Search for the cell housing the specified text and yield its (x, y) center coordinate. 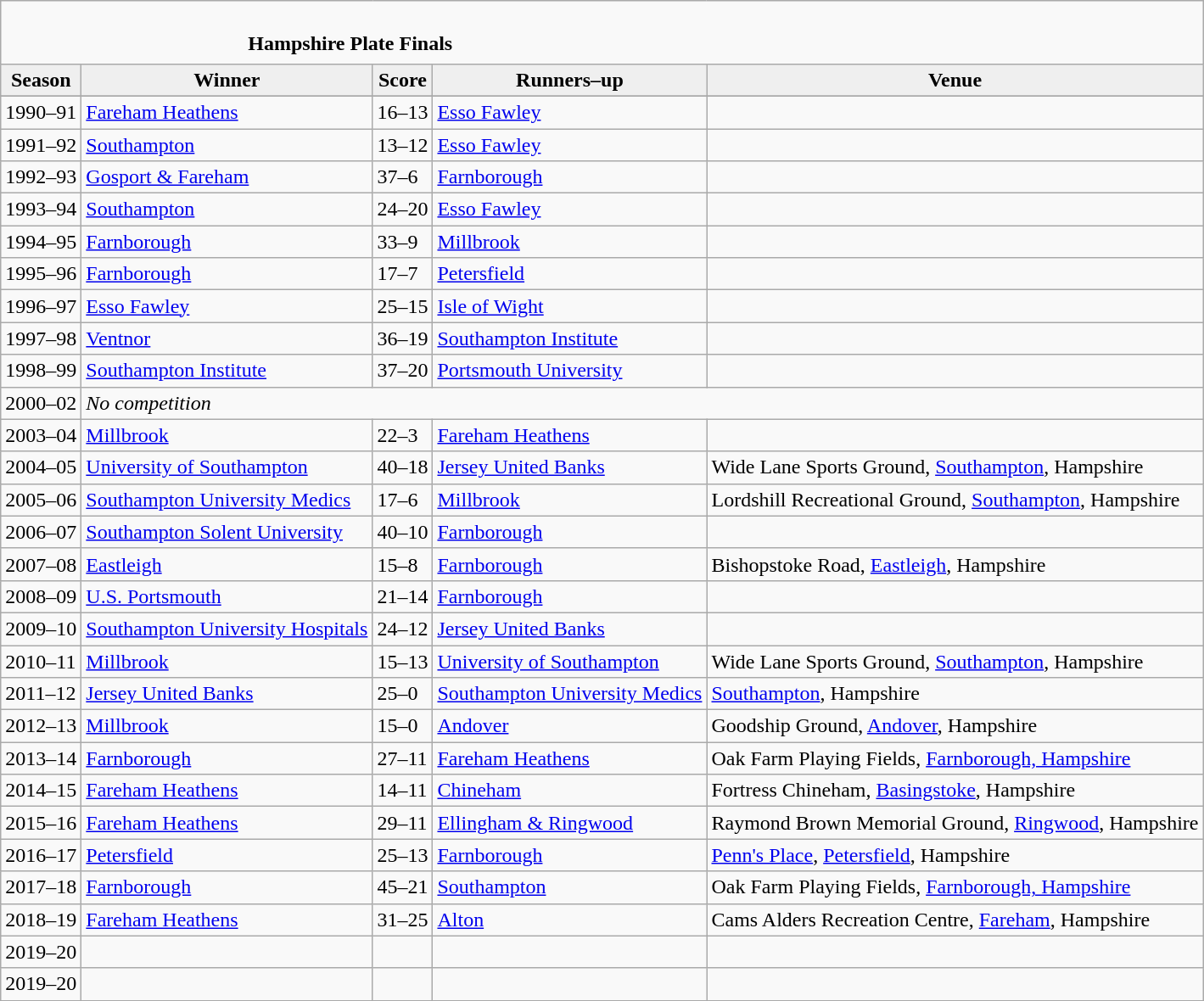
Southampton, Hampshire (955, 694)
1996–97 (41, 306)
Goodship Ground, Andover, Hampshire (955, 726)
2010–11 (41, 661)
29–11 (402, 823)
2006–07 (41, 532)
37–20 (402, 371)
1995–96 (41, 274)
27–11 (402, 758)
14–11 (402, 791)
15–0 (402, 726)
2014–15 (41, 791)
1994–95 (41, 242)
17–6 (402, 500)
2007–08 (41, 564)
2017–18 (41, 887)
17–7 (402, 274)
25–0 (402, 694)
15–8 (402, 564)
Raymond Brown Memorial Ground, Ringwood, Hampshire (955, 823)
Runners–up (570, 80)
25–13 (402, 855)
Venue (955, 80)
1993–94 (41, 210)
2016–17 (41, 855)
Portsmouth University (570, 371)
15–13 (402, 661)
Gosport & Fareham (227, 177)
Chineham (570, 791)
37–6 (402, 177)
Lordshill Recreational Ground, Southampton, Hampshire (955, 500)
2003–04 (41, 435)
Eastleigh (227, 564)
1990–91 (41, 112)
2005–06 (41, 500)
33–9 (402, 242)
Southampton University Hospitals (227, 629)
31–25 (402, 920)
1992–93 (41, 177)
Fortress Chineham, Basingstoke, Hampshire (955, 791)
2015–16 (41, 823)
Season (41, 80)
1997–98 (41, 338)
2004–05 (41, 467)
24–20 (402, 210)
45–21 (402, 887)
1998–99 (41, 371)
Isle of Wight (570, 306)
2013–14 (41, 758)
13–12 (402, 145)
Bishopstoke Road, Eastleigh, Hampshire (955, 564)
40–10 (402, 532)
No competition (642, 403)
Winner (227, 80)
2011–12 (41, 694)
24–12 (402, 629)
22–3 (402, 435)
16–13 (402, 112)
Alton (570, 920)
21–14 (402, 596)
1991–92 (41, 145)
2008–09 (41, 596)
Ellingham & Ringwood (570, 823)
U.S. Portsmouth (227, 596)
2018–19 (41, 920)
Southampton Solent University (227, 532)
Penn's Place, Petersfield, Hampshire (955, 855)
40–18 (402, 467)
2009–10 (41, 629)
Andover (570, 726)
36–19 (402, 338)
Ventnor (227, 338)
2000–02 (41, 403)
2012–13 (41, 726)
25–15 (402, 306)
Cams Alders Recreation Centre, Fareham, Hampshire (955, 920)
Score (402, 80)
